Pinpoint the cell where the given text exists, returning its (x, y) midpoint coordinate. 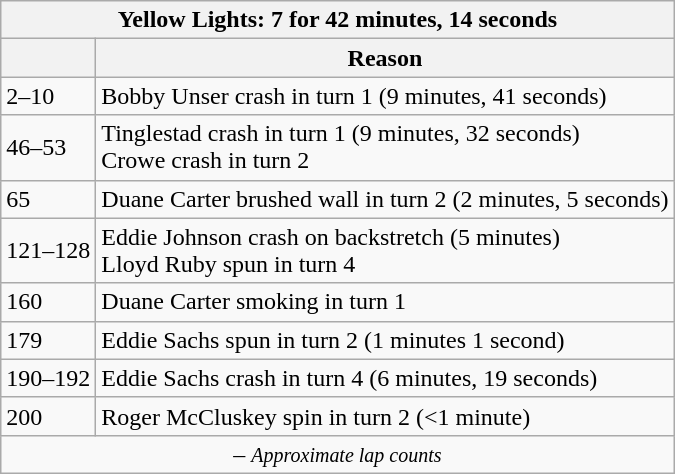
179 (48, 340)
– Approximate lap counts (338, 454)
Eddie Sachs spun in turn 2 (1 minutes 1 second) (385, 340)
Eddie Sachs crash in turn 4 (6 minutes, 19 seconds) (385, 378)
Roger McCluskey spin in turn 2 (<1 minute) (385, 416)
Bobby Unser crash in turn 1 (9 minutes, 41 seconds) (385, 96)
Tinglestad crash in turn 1 (9 minutes, 32 seconds)Crowe crash in turn 2 (385, 148)
190–192 (48, 378)
Yellow Lights: 7 for 42 minutes, 14 seconds (338, 20)
46–53 (48, 148)
Duane Carter brushed wall in turn 2 (2 minutes, 5 seconds) (385, 199)
2–10 (48, 96)
200 (48, 416)
Eddie Johnson crash on backstretch (5 minutes)Lloyd Ruby spun in turn 4 (385, 250)
Duane Carter smoking in turn 1 (385, 302)
160 (48, 302)
Reason (385, 58)
121–128 (48, 250)
65 (48, 199)
